Search for the cell housing the specified text and yield its [X, Y] center coordinate. 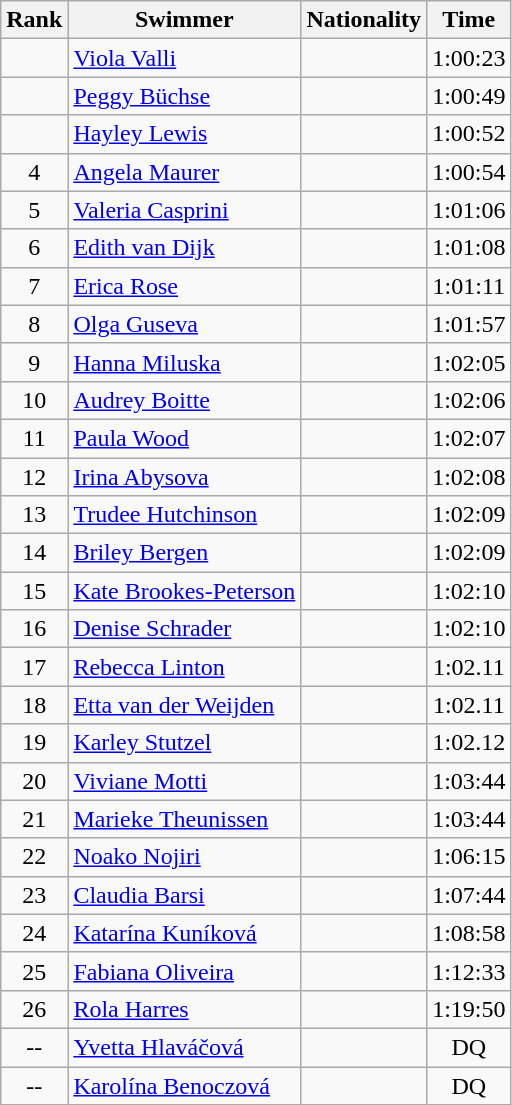
Denise Schrader [184, 629]
Erica Rose [184, 286]
17 [34, 667]
16 [34, 629]
Fabiana Oliveira [184, 971]
Karley Stutzel [184, 743]
Marieke Theunissen [184, 819]
11 [34, 438]
21 [34, 819]
Claudia Barsi [184, 895]
1:07:44 [469, 895]
Hanna Miluska [184, 362]
Olga Guseva [184, 324]
Irina Abysova [184, 477]
1:01:57 [469, 324]
Rank [34, 20]
Katarína Kuníková [184, 933]
Time [469, 20]
6 [34, 248]
1:12:33 [469, 971]
Etta van der Weijden [184, 705]
1:02:05 [469, 362]
5 [34, 210]
Rebecca Linton [184, 667]
Karolína Benoczová [184, 1085]
1:19:50 [469, 1009]
1:06:15 [469, 857]
1:00:23 [469, 58]
4 [34, 172]
Peggy Büchse [184, 96]
Audrey Boitte [184, 400]
1:01:08 [469, 248]
1:08:58 [469, 933]
1:00:52 [469, 134]
Rola Harres [184, 1009]
9 [34, 362]
Paula Wood [184, 438]
Kate Brookes-Peterson [184, 591]
7 [34, 286]
10 [34, 400]
Hayley Lewis [184, 134]
18 [34, 705]
Yvetta Hlaváčová [184, 1047]
Viviane Motti [184, 781]
1:01:11 [469, 286]
1:00:54 [469, 172]
1:02:07 [469, 438]
Nationality [364, 20]
12 [34, 477]
Viola Valli [184, 58]
23 [34, 895]
14 [34, 553]
24 [34, 933]
1:00:49 [469, 96]
22 [34, 857]
Trudee Hutchinson [184, 515]
26 [34, 1009]
Angela Maurer [184, 172]
Valeria Casprini [184, 210]
13 [34, 515]
19 [34, 743]
20 [34, 781]
1:02.12 [469, 743]
25 [34, 971]
Noako Nojiri [184, 857]
Briley Bergen [184, 553]
8 [34, 324]
Swimmer [184, 20]
1:01:06 [469, 210]
1:02:08 [469, 477]
1:02:06 [469, 400]
Edith van Dijk [184, 248]
15 [34, 591]
